Pinpoint the cell where the given text exists, returning its [x, y] midpoint coordinate. 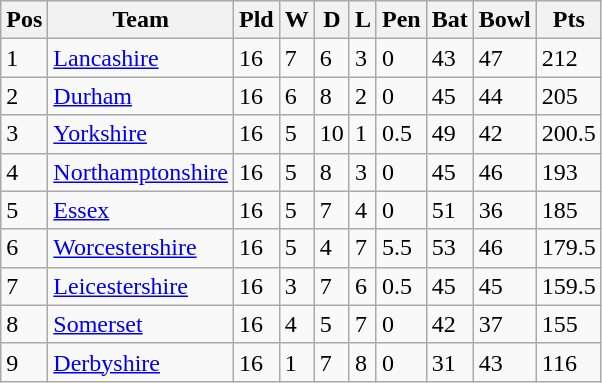
Pld [257, 20]
193 [568, 172]
9 [24, 362]
10 [332, 134]
179.5 [568, 248]
Worcestershire [141, 248]
Bowl [504, 20]
155 [568, 324]
47 [504, 58]
Derbyshire [141, 362]
37 [504, 324]
Lancashire [141, 58]
116 [568, 362]
Yorkshire [141, 134]
Durham [141, 96]
L [362, 20]
W [296, 20]
Bat [450, 20]
Pos [24, 20]
Pts [568, 20]
212 [568, 58]
5.5 [401, 248]
Northamptonshire [141, 172]
D [332, 20]
Leicestershire [141, 286]
Essex [141, 210]
200.5 [568, 134]
36 [504, 210]
159.5 [568, 286]
Somerset [141, 324]
49 [450, 134]
53 [450, 248]
44 [504, 96]
51 [450, 210]
31 [450, 362]
Team [141, 20]
205 [568, 96]
Pen [401, 20]
185 [568, 210]
